Search for the cell housing the specified text and yield its [x, y] center coordinate. 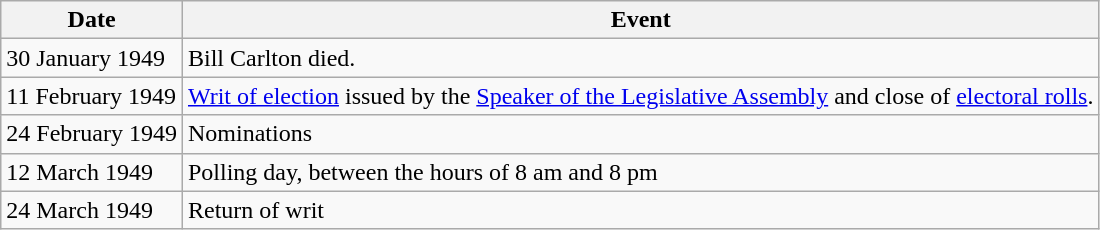
30 January 1949 [92, 58]
Writ of election issued by the Speaker of the Legislative Assembly and close of electoral rolls. [640, 96]
Date [92, 20]
24 March 1949 [92, 210]
Return of writ [640, 210]
11 February 1949 [92, 96]
24 February 1949 [92, 134]
Polling day, between the hours of 8 am and 8 pm [640, 172]
12 March 1949 [92, 172]
Nominations [640, 134]
Event [640, 20]
Bill Carlton died. [640, 58]
